Capture the cell that displays the provided text and extract its (X, Y) central coordinate. 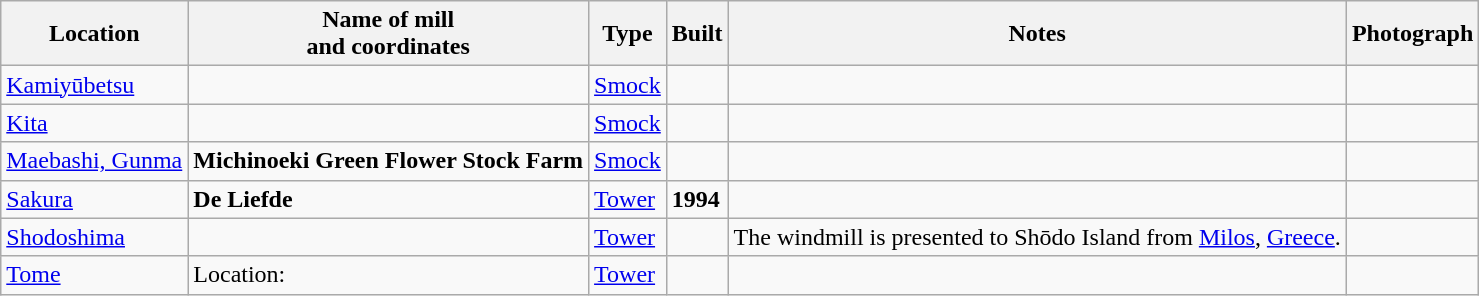
Shodoshima (94, 237)
Type (628, 34)
Michinoeki Green Flower Stock Farm (388, 161)
The windmill is presented to Shōdo Island from Milos, Greece. (1037, 237)
Location (94, 34)
Notes (1037, 34)
Tome (94, 275)
Kamiyūbetsu (94, 85)
1994 (697, 199)
Kita (94, 123)
De Liefde (388, 199)
Sakura (94, 199)
Maebashi, Gunma (94, 161)
Built (697, 34)
Name of milland coordinates (388, 34)
Location: (388, 275)
Photograph (1412, 34)
